Capture the cell that displays the provided text and extract its [x, y] central coordinate. 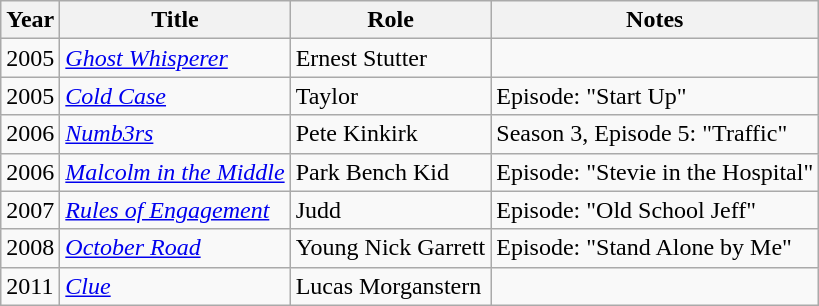
Cold Case [175, 96]
Lucas Morganstern [390, 286]
Episode: "Start Up" [655, 96]
Rules of Engagement [175, 210]
Episode: "Old School Jeff" [655, 210]
October Road [175, 248]
Clue [175, 286]
Taylor [390, 96]
Year [30, 20]
2007 [30, 210]
Park Bench Kid [390, 172]
2011 [30, 286]
Episode: "Stevie in the Hospital" [655, 172]
Episode: "Stand Alone by Me" [655, 248]
Role [390, 20]
Numb3rs [175, 134]
Pete Kinkirk [390, 134]
2008 [30, 248]
Ernest Stutter [390, 58]
Title [175, 20]
Notes [655, 20]
Judd [390, 210]
Malcolm in the Middle [175, 172]
Season 3, Episode 5: "Traffic" [655, 134]
Ghost Whisperer [175, 58]
Young Nick Garrett [390, 248]
